Determine the (X, Y) coordinate at the center of the cell enclosing the given text.  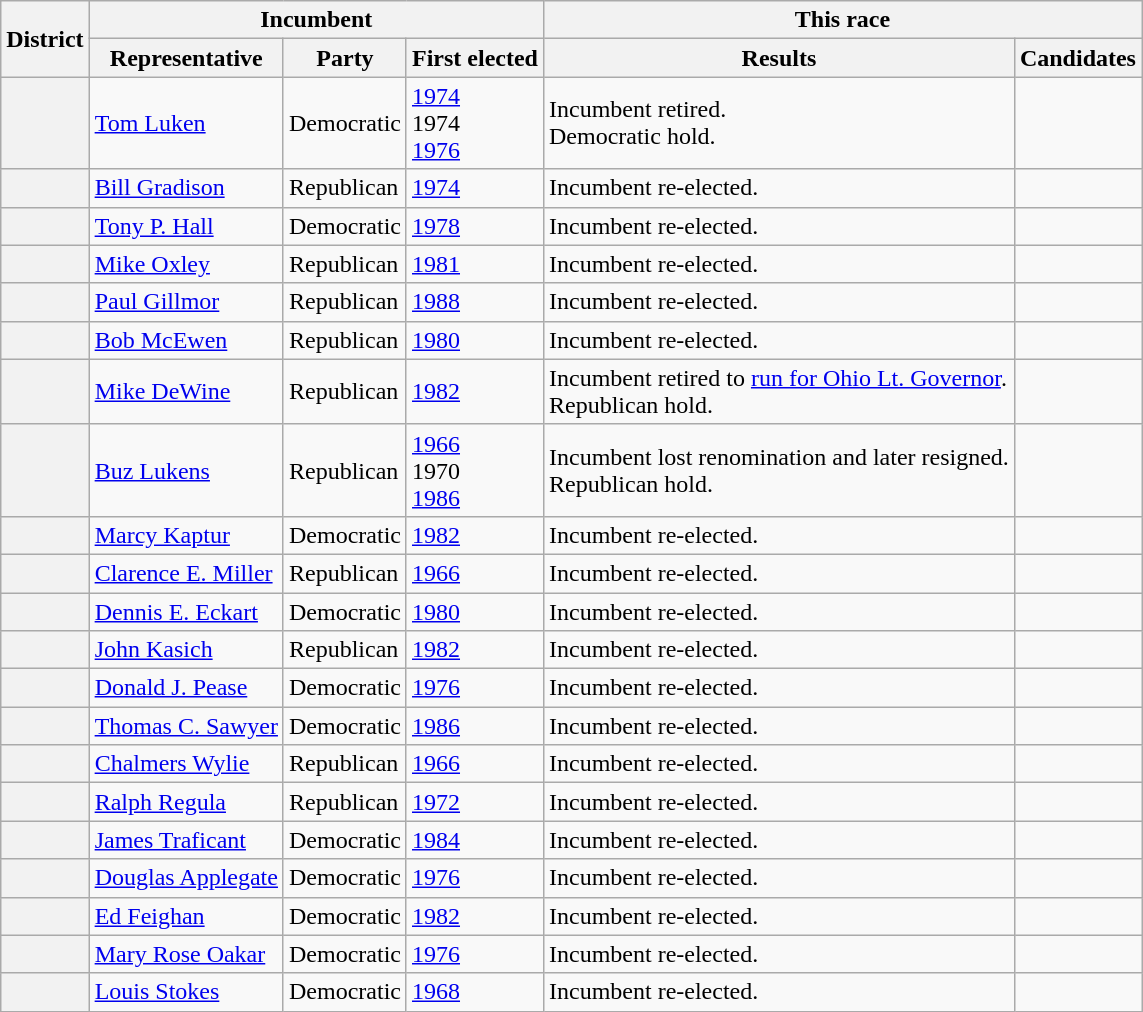
Clarence E. Miller (186, 573)
Party (344, 58)
First elected (474, 58)
James Traficant (186, 840)
Mike DeWine (186, 392)
District (45, 39)
1988 (474, 302)
19661970 1986 (474, 470)
Tom Luken (186, 123)
Incumbent (316, 20)
1986 (474, 726)
Bill Gradison (186, 188)
Dennis E. Eckart (186, 611)
1974 1974 1976 (474, 123)
Thomas C. Sawyer (186, 726)
Incumbent retired.Democratic hold. (778, 123)
Candidates (1078, 58)
Donald J. Pease (186, 688)
John Kasich (186, 650)
Bob McEwen (186, 340)
1974 (474, 188)
Paul Gillmor (186, 302)
1978 (474, 226)
Ed Feighan (186, 916)
Tony P. Hall (186, 226)
1984 (474, 840)
Douglas Applegate (186, 878)
Incumbent retired to run for Ohio Lt. Governor.Republican hold. (778, 392)
Buz Lukens (186, 470)
Chalmers Wylie (186, 764)
This race (842, 20)
Representative (186, 58)
Results (778, 58)
Incumbent lost renomination and later resigned.Republican hold. (778, 470)
Louis Stokes (186, 992)
Mike Oxley (186, 264)
Ralph Regula (186, 802)
1968 (474, 992)
1972 (474, 802)
Mary Rose Oakar (186, 954)
Marcy Kaptur (186, 535)
1981 (474, 264)
